Provide the [x, y] coordinate of the cell's center where the given text is located.  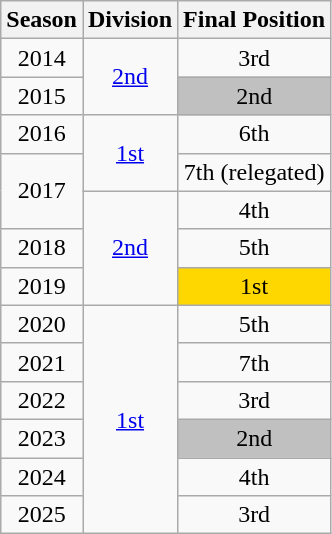
6th [254, 134]
7th [254, 362]
2018 [42, 248]
2015 [42, 96]
7th (relegated) [254, 172]
2020 [42, 324]
2019 [42, 286]
Season [42, 20]
2021 [42, 362]
2014 [42, 58]
2023 [42, 438]
Division [130, 20]
2024 [42, 477]
2017 [42, 191]
Final Position [254, 20]
2025 [42, 515]
2022 [42, 400]
2016 [42, 134]
